For the text-containing cell, return its midpoint in (X, Y) coordinate format. 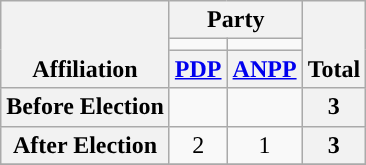
PDP (198, 69)
ANPP (264, 69)
Total (334, 44)
Before Election (86, 107)
Affiliation (86, 44)
2 (198, 145)
1 (264, 145)
After Election (86, 145)
Party (236, 20)
